Return the (x, y) coordinate for the center point of the cell that contains the specified text.  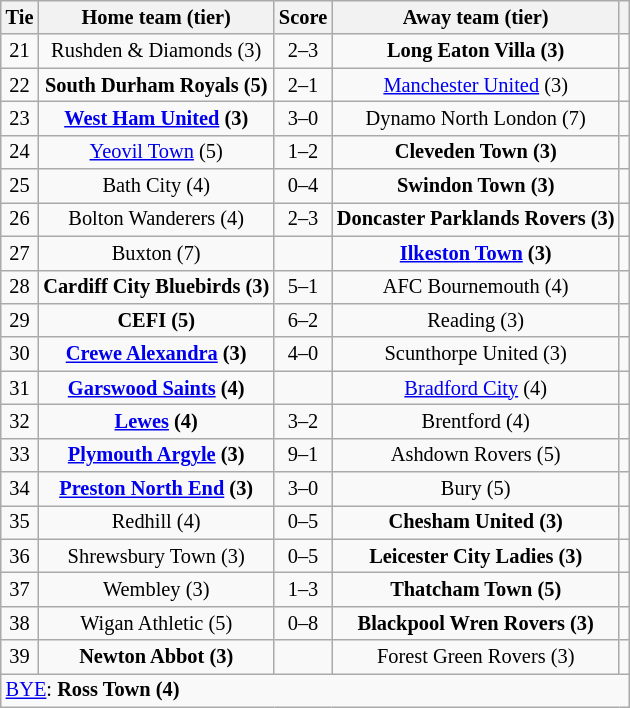
Score (303, 17)
Forest Green Rovers (3) (476, 657)
Lewes (4) (156, 421)
Preston North End (3) (156, 489)
Wigan Athletic (5) (156, 623)
23 (20, 118)
Bury (5) (476, 489)
CEFI (5) (156, 320)
30 (20, 354)
Away team (tier) (476, 17)
25 (20, 186)
24 (20, 152)
AFC Bournemouth (4) (476, 287)
West Ham United (3) (156, 118)
26 (20, 219)
Bolton Wanderers (4) (156, 219)
3–2 (303, 421)
Rushden & Diamonds (3) (156, 51)
5–1 (303, 287)
Leicester City Ladies (3) (476, 556)
1–2 (303, 152)
Plymouth Argyle (3) (156, 455)
Bath City (4) (156, 186)
6–2 (303, 320)
Brentford (4) (476, 421)
0–4 (303, 186)
Shrewsbury Town (3) (156, 556)
4–0 (303, 354)
31 (20, 388)
Cardiff City Bluebirds (3) (156, 287)
27 (20, 253)
29 (20, 320)
Redhill (4) (156, 522)
Yeovil Town (5) (156, 152)
Doncaster Parklands Rovers (3) (476, 219)
Long Eaton Villa (3) (476, 51)
38 (20, 623)
35 (20, 522)
28 (20, 287)
Ilkeston Town (3) (476, 253)
Wembley (3) (156, 589)
South Durham Royals (5) (156, 85)
Crewe Alexandra (3) (156, 354)
Blackpool Wren Rovers (3) (476, 623)
Manchester United (3) (476, 85)
37 (20, 589)
Reading (3) (476, 320)
0–8 (303, 623)
Cleveden Town (3) (476, 152)
9–1 (303, 455)
Newton Abbot (3) (156, 657)
Bradford City (4) (476, 388)
Dynamo North London (7) (476, 118)
BYE: Ross Town (4) (315, 690)
Chesham United (3) (476, 522)
1–3 (303, 589)
Scunthorpe United (3) (476, 354)
33 (20, 455)
Tie (20, 17)
36 (20, 556)
Home team (tier) (156, 17)
Garswood Saints (4) (156, 388)
21 (20, 51)
32 (20, 421)
Thatcham Town (5) (476, 589)
2–1 (303, 85)
Ashdown Rovers (5) (476, 455)
39 (20, 657)
34 (20, 489)
Swindon Town (3) (476, 186)
Buxton (7) (156, 253)
22 (20, 85)
